Pinpoint the cell where the given text exists, returning its (x, y) midpoint coordinate. 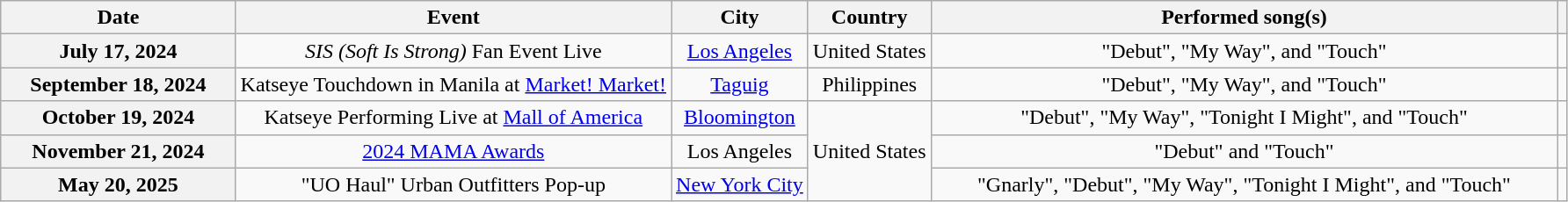
Philippines (869, 84)
October 19, 2024 (118, 118)
July 17, 2024 (118, 51)
SIS (Soft Is Strong) Fan Event Live (454, 51)
2024 MAMA Awards (454, 151)
Event (454, 18)
November 21, 2024 (118, 151)
"UO Haul" Urban Outfitters Pop-up (454, 184)
Country (869, 18)
Katseye Touchdown in Manila at Market! Market! (454, 84)
"Debut", "My Way", "Tonight I Might", and "Touch" (1245, 118)
"Gnarly", "Debut", "My Way", "Tonight I Might", and "Touch" (1245, 184)
"Debut" and "Touch" (1245, 151)
Date (118, 18)
Taguig (740, 84)
September 18, 2024 (118, 84)
City (740, 18)
May 20, 2025 (118, 184)
Katseye Performing Live at Mall of America (454, 118)
Performed song(s) (1245, 18)
Bloomington (740, 118)
New York City (740, 184)
